Locate the cell with the specified text and output its (X, Y) center coordinate. 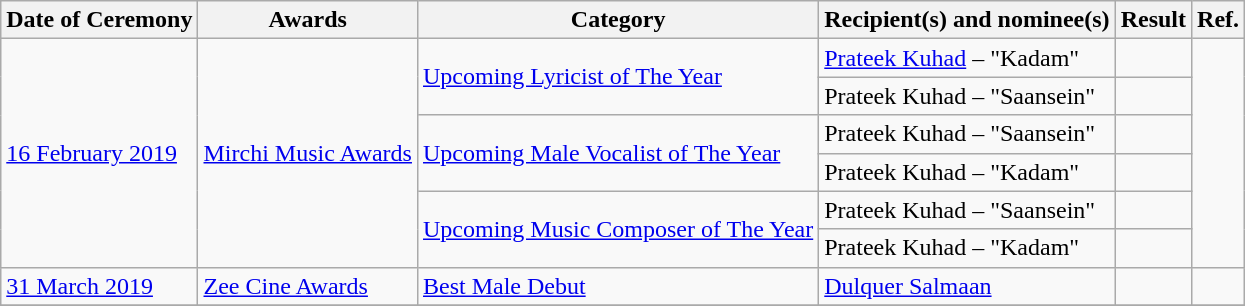
Upcoming Music Composer of The Year (618, 229)
Upcoming Lyricist of The Year (618, 77)
Upcoming Male Vocalist of The Year (618, 153)
Dulquer Salmaan (967, 286)
16 February 2019 (100, 153)
Awards (308, 20)
Mirchi Music Awards (308, 153)
Date of Ceremony (100, 20)
Zee Cine Awards (308, 286)
Ref. (1218, 20)
31 March 2019 (100, 286)
Category (618, 20)
Recipient(s) and nominee(s) (967, 20)
Result (1153, 20)
Best Male Debut (618, 286)
